Scan for the cell matching the given text and deliver its (X, Y) coordinate at center. 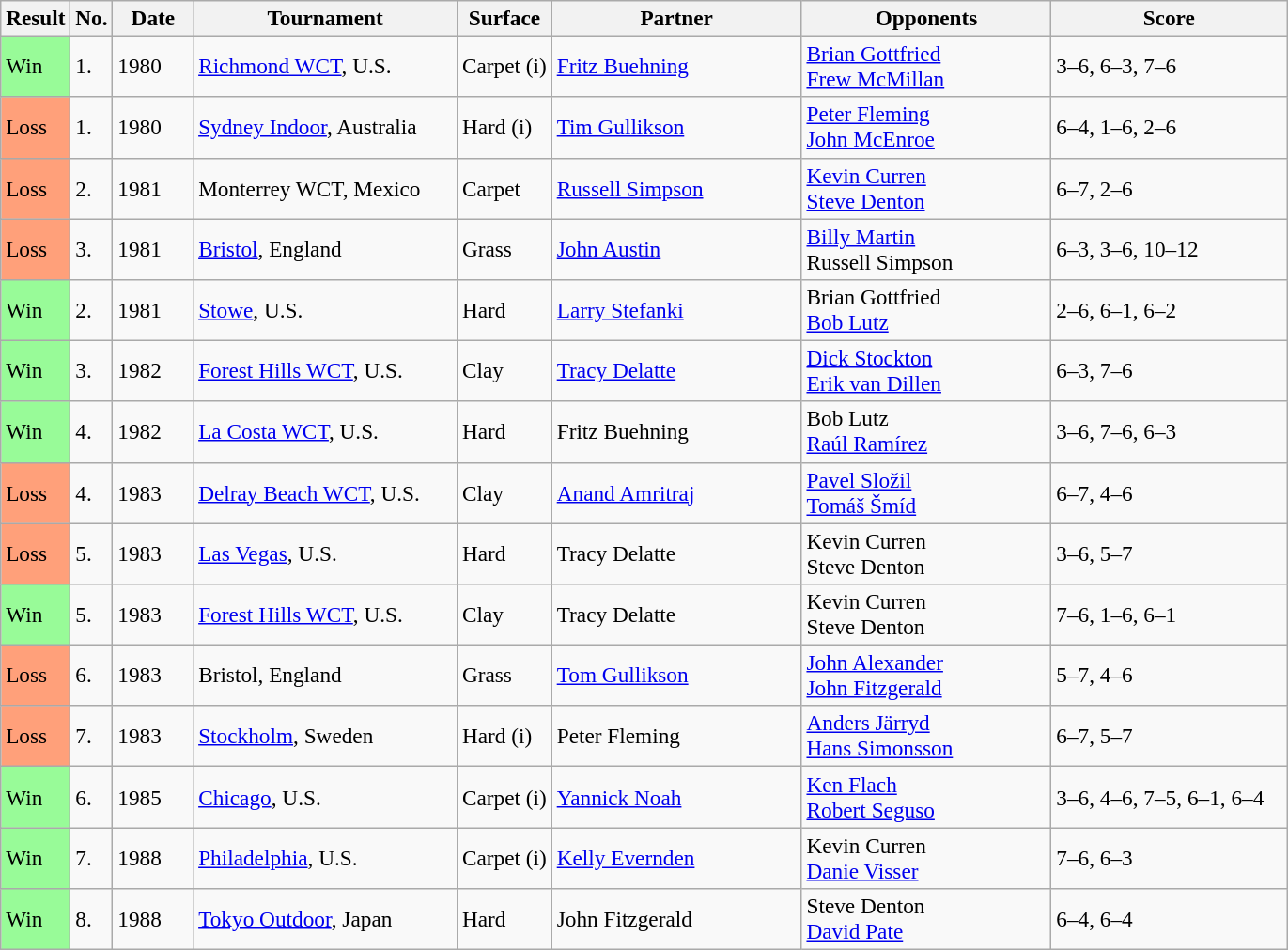
Partner (676, 18)
John Alexander John Fitzgerald (926, 675)
6–3, 7–6 (1169, 370)
Larry Stefanki (676, 310)
Yannick Noah (676, 797)
Peter Fleming (676, 737)
Brian Gottfried Bob Lutz (926, 310)
Result (36, 18)
Richmond WCT, U.S. (325, 66)
Stockholm, Sweden (325, 737)
La Costa WCT, U.S. (325, 432)
John Fitzgerald (676, 919)
Kevin Curren Danie Visser (926, 857)
7–6, 6–3 (1169, 857)
Billy Martin Russell Simpson (926, 248)
7–6, 1–6, 6–1 (1169, 615)
Las Vegas, U.S. (325, 553)
3–6, 6–3, 7–6 (1169, 66)
Chicago, U.S. (325, 797)
Stowe, U.S. (325, 310)
Russell Simpson (676, 188)
Brian Gottfried Frew McMillan (926, 66)
Tom Gullikson (676, 675)
Dick Stockton Erik van Dillen (926, 370)
Surface (505, 18)
6–4, 1–6, 2–6 (1169, 128)
Tim Gullikson (676, 128)
Opponents (926, 18)
Anand Amritraj (676, 492)
3–6, 4–6, 7–5, 6–1, 6–4 (1169, 797)
6–7, 2–6 (1169, 188)
Score (1169, 18)
5–7, 4–6 (1169, 675)
Date (153, 18)
6–7, 5–7 (1169, 737)
3–6, 7–6, 6–3 (1169, 432)
Bob Lutz Raúl Ramírez (926, 432)
Monterrey WCT, Mexico (325, 188)
Delray Beach WCT, U.S. (325, 492)
3–6, 5–7 (1169, 553)
Anders Järryd Hans Simonsson (926, 737)
Philadelphia, U.S. (325, 857)
Tokyo Outdoor, Japan (325, 919)
2–6, 6–1, 6–2 (1169, 310)
6–3, 3–6, 10–12 (1169, 248)
8. (92, 919)
Tournament (325, 18)
Ken Flach Robert Seguso (926, 797)
6–7, 4–6 (1169, 492)
6–4, 6–4 (1169, 919)
1985 (153, 797)
Pavel Složil Tomáš Šmíd (926, 492)
No. (92, 18)
Carpet (505, 188)
John Austin (676, 248)
Steve Denton David Pate (926, 919)
Kelly Evernden (676, 857)
Sydney Indoor, Australia (325, 128)
Peter Fleming John McEnroe (926, 128)
